Extract the [X, Y] coordinate from the center of the cell holding the provided text.  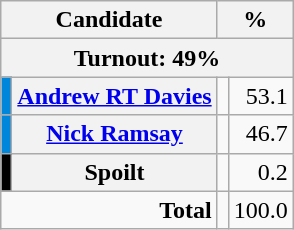
Candidate [109, 20]
53.1 [260, 96]
46.7 [260, 134]
Nick Ramsay [114, 134]
100.0 [260, 210]
Total [109, 210]
% [255, 20]
Andrew RT Davies [114, 96]
0.2 [260, 172]
Spoilt [114, 172]
Turnout: 49% [148, 58]
